Pinpoint the cell where the given text exists, returning its [x, y] midpoint coordinate. 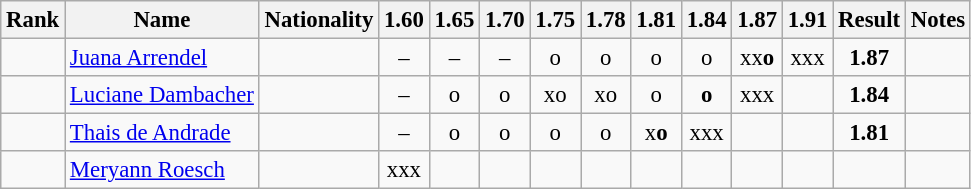
Thais de Andrade [162, 133]
1.78 [605, 20]
1.60 [404, 20]
1.70 [505, 20]
Result [870, 20]
Nationality [318, 20]
1.91 [807, 20]
xxo [757, 58]
Meryann Roesch [162, 170]
Juana Arrendel [162, 58]
Rank [33, 20]
1.65 [454, 20]
1.75 [555, 20]
Notes [938, 20]
Luciane Dambacher [162, 95]
Name [162, 20]
